Capture the cell that displays the provided text and extract its (X, Y) central coordinate. 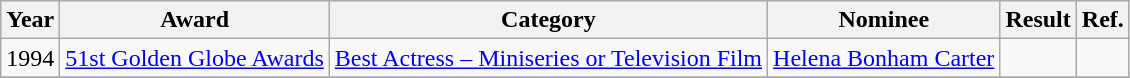
51st Golden Globe Awards (195, 58)
Helena Bonham Carter (884, 58)
Category (548, 20)
Result (1038, 20)
Award (195, 20)
Nominee (884, 20)
1994 (30, 58)
Year (30, 20)
Ref. (1102, 20)
Best Actress – Miniseries or Television Film (548, 58)
